Extract the [x, y] coordinate from the center of the cell holding the provided text.  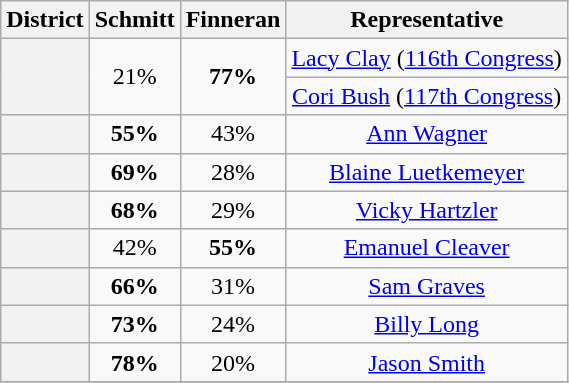
Vicky Hartzler [426, 210]
29% [233, 210]
Lacy Clay (116th Congress) [426, 58]
42% [134, 248]
Schmitt [134, 20]
Emanuel Cleaver [426, 248]
Finneran [233, 20]
District [45, 20]
78% [134, 362]
Blaine Luetkemeyer [426, 172]
28% [233, 172]
68% [134, 210]
69% [134, 172]
77% [233, 77]
43% [233, 134]
Cori Bush (117th Congress) [426, 96]
24% [233, 324]
20% [233, 362]
Jason Smith [426, 362]
Ann Wagner [426, 134]
Representative [426, 20]
73% [134, 324]
Sam Graves [426, 286]
66% [134, 286]
31% [233, 286]
Billy Long [426, 324]
21% [134, 77]
